From the cell containing the given text, extract its center point as (X, Y) coordinate. 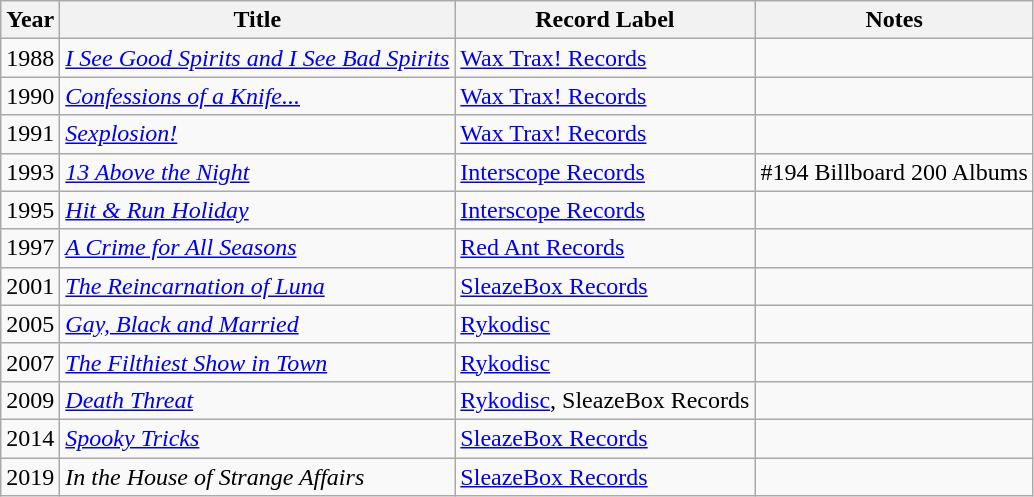
1993 (30, 172)
Rykodisc, SleazeBox Records (605, 400)
Sexplosion! (258, 134)
1991 (30, 134)
The Reincarnation of Luna (258, 286)
Red Ant Records (605, 248)
Notes (894, 20)
1995 (30, 210)
Gay, Black and Married (258, 324)
13 Above the Night (258, 172)
Year (30, 20)
2009 (30, 400)
Confessions of a Knife... (258, 96)
The Filthiest Show in Town (258, 362)
Title (258, 20)
2019 (30, 477)
1997 (30, 248)
1990 (30, 96)
#194 Billboard 200 Albums (894, 172)
Hit & Run Holiday (258, 210)
In the House of Strange Affairs (258, 477)
Spooky Tricks (258, 438)
2005 (30, 324)
2007 (30, 362)
2014 (30, 438)
I See Good Spirits and I See Bad Spirits (258, 58)
Record Label (605, 20)
A Crime for All Seasons (258, 248)
Death Threat (258, 400)
2001 (30, 286)
1988 (30, 58)
